Identify which cell holds the provided text, then report its (X, Y) central coordinate. 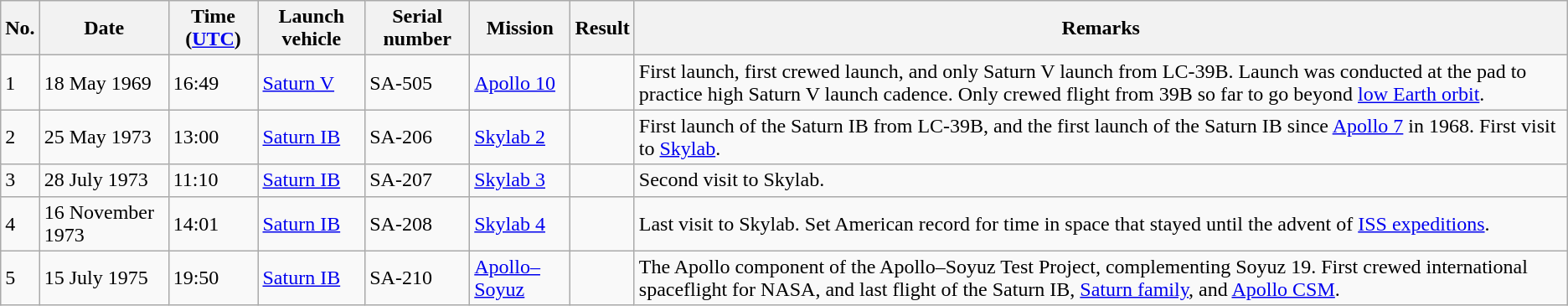
Time (UTC) (213, 29)
15 July 1975 (104, 278)
SA-505 (417, 82)
Skylab 2 (520, 137)
SA-206 (417, 137)
SA-207 (417, 180)
1 (20, 82)
Apollo–Soyuz (520, 278)
No. (20, 29)
18 May 1969 (104, 82)
Serial number (417, 29)
2 (20, 137)
16:49 (213, 82)
13:00 (213, 137)
4 (20, 223)
Skylab 3 (520, 180)
Remarks (1101, 29)
28 July 1973 (104, 180)
Launch vehicle (312, 29)
Mission (520, 29)
SA-210 (417, 278)
Second visit to Skylab. (1101, 180)
First launch of the Saturn IB from LC-39B, and the first launch of the Saturn IB since Apollo 7 in 1968. First visit to Skylab. (1101, 137)
11:10 (213, 180)
16 November 1973 (104, 223)
Result (602, 29)
Skylab 4 (520, 223)
5 (20, 278)
19:50 (213, 278)
Date (104, 29)
3 (20, 180)
Apollo 10 (520, 82)
Last visit to Skylab. Set American record for time in space that stayed until the advent of ISS expeditions. (1101, 223)
14:01 (213, 223)
SA-208 (417, 223)
Saturn V (312, 82)
25 May 1973 (104, 137)
